Output the [x, y] coordinate of the center of the cell containing the given text.  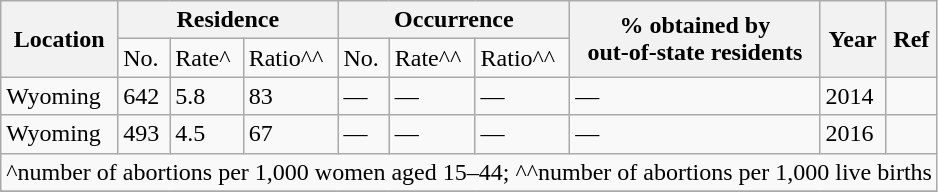
642 [144, 96]
Location [60, 39]
5.8 [206, 96]
2014 [852, 96]
2016 [852, 134]
Residence [228, 20]
Ref [911, 39]
67 [290, 134]
83 [290, 96]
% obtained byout-of-state residents [695, 39]
Rate^^ [432, 58]
^number of abortions per 1,000 women aged 15–44; ^^number of abortions per 1,000 live births [470, 172]
Year [852, 39]
Rate^ [206, 58]
493 [144, 134]
4.5 [206, 134]
Occurrence [454, 20]
